Determine the (x, y) coordinate at the center of the cell enclosing the given text.  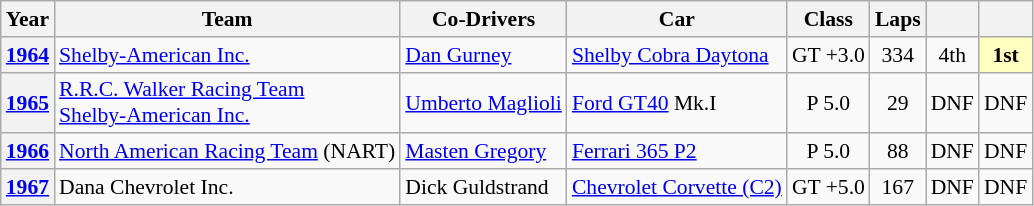
Dan Gurney (484, 55)
1st (1006, 55)
Shelby-American Inc. (227, 55)
Umberto Maglioli (484, 102)
Team (227, 19)
GT +3.0 (828, 55)
Class (828, 19)
1966 (28, 152)
88 (898, 152)
North American Racing Team (NART) (227, 152)
Laps (898, 19)
334 (898, 55)
GT +5.0 (828, 187)
29 (898, 102)
Car (677, 19)
Co-Drivers (484, 19)
167 (898, 187)
Ford GT40 Mk.I (677, 102)
Chevrolet Corvette (C2) (677, 187)
1964 (28, 55)
Year (28, 19)
Shelby Cobra Daytona (677, 55)
Masten Gregory (484, 152)
Ferrari 365 P2 (677, 152)
R.R.C. Walker Racing Team Shelby-American Inc. (227, 102)
Dick Guldstrand (484, 187)
Dana Chevrolet Inc. (227, 187)
4th (952, 55)
1965 (28, 102)
1967 (28, 187)
